Capture the cell that displays the provided text and extract its (X, Y) central coordinate. 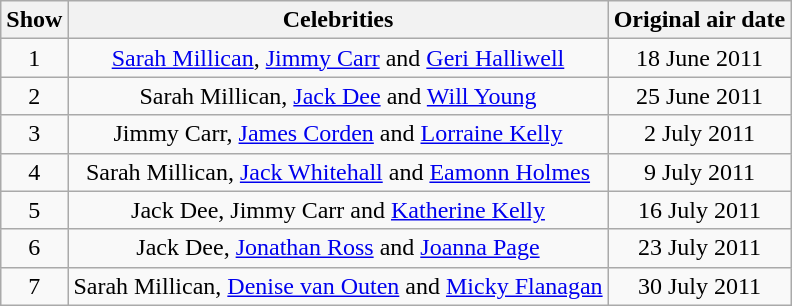
Sarah Millican, Jimmy Carr and Geri Halliwell (338, 58)
7 (34, 286)
30 July 2011 (700, 286)
Sarah Millican, Jack Whitehall and Eamonn Holmes (338, 172)
Celebrities (338, 20)
5 (34, 210)
4 (34, 172)
9 July 2011 (700, 172)
16 July 2011 (700, 210)
3 (34, 134)
1 (34, 58)
Sarah Millican, Jack Dee and Will Young (338, 96)
Sarah Millican, Denise van Outen and Micky Flanagan (338, 286)
Original air date (700, 20)
2 July 2011 (700, 134)
Jack Dee, Jimmy Carr and Katherine Kelly (338, 210)
6 (34, 248)
Jack Dee, Jonathan Ross and Joanna Page (338, 248)
25 June 2011 (700, 96)
23 July 2011 (700, 248)
2 (34, 96)
Jimmy Carr, James Corden and Lorraine Kelly (338, 134)
18 June 2011 (700, 58)
Show (34, 20)
